Identify which cell holds the provided text, then report its [X, Y] central coordinate. 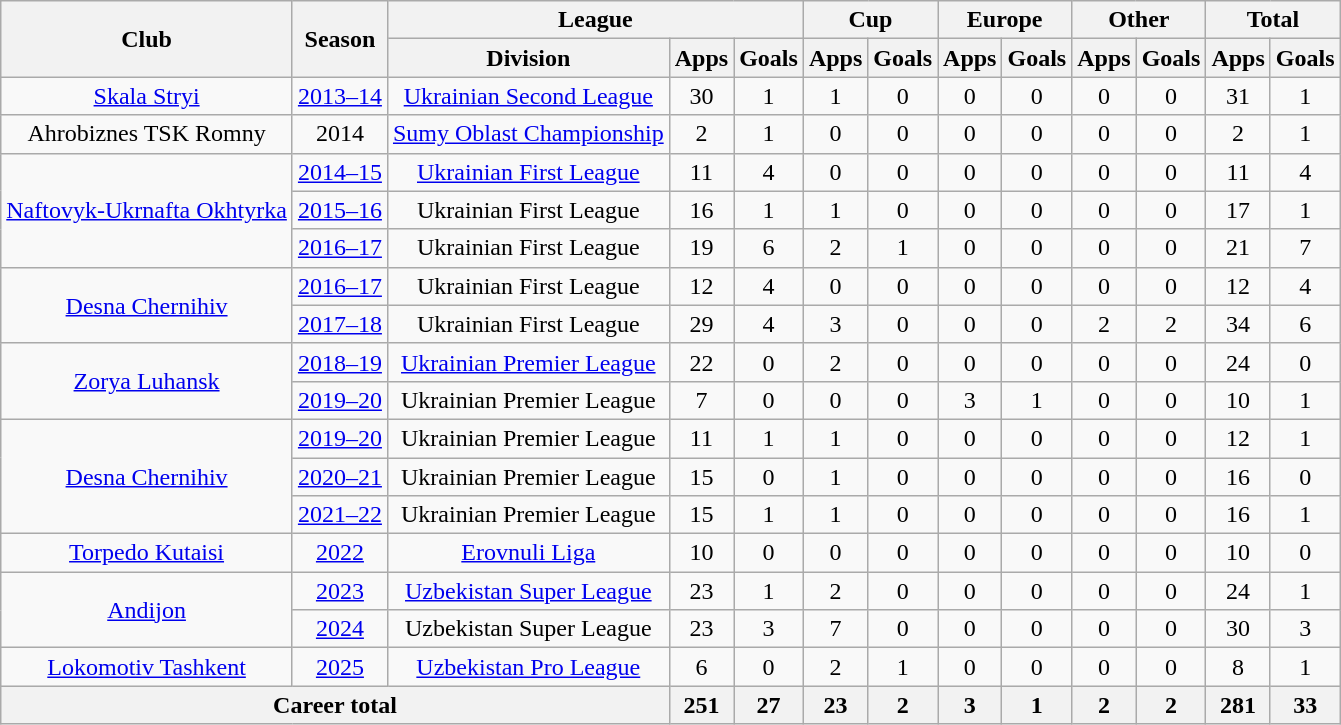
281 [1238, 705]
17 [1238, 210]
2023 [340, 591]
Erovnuli Liga [528, 553]
2015–16 [340, 210]
Ahrobiznes TSK Romny [147, 134]
Total [1273, 20]
2017–18 [340, 324]
2021–22 [340, 515]
19 [701, 248]
27 [769, 705]
Andijon [147, 610]
Skala Stryi [147, 96]
League [595, 20]
Club [147, 39]
29 [701, 324]
Career total [335, 705]
31 [1238, 96]
22 [701, 362]
Cup [870, 20]
8 [1238, 667]
Uzbekistan Pro League [528, 667]
2022 [340, 553]
Naftovyk-Ukrnafta Okhtyrka [147, 210]
Europe [1005, 20]
Sumy Oblast Championship [528, 134]
2013–14 [340, 96]
251 [701, 705]
2024 [340, 629]
Torpedo Kutaisi [147, 553]
Ukrainian Second League [528, 96]
2020–21 [340, 477]
2014 [340, 134]
Division [528, 58]
Other [1139, 20]
2014–15 [340, 172]
33 [1305, 705]
2025 [340, 667]
Season [340, 39]
21 [1238, 248]
Zorya Luhansk [147, 381]
2018–19 [340, 362]
Lokomotiv Tashkent [147, 667]
34 [1238, 324]
